From the cell containing the given text, extract its center point as [x, y] coordinate. 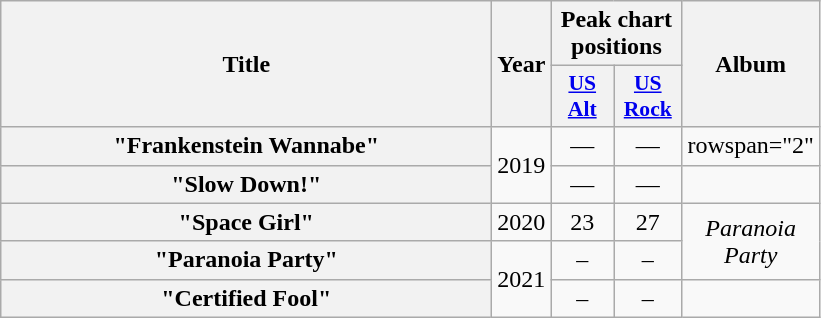
Year [522, 64]
"Slow Down!" [246, 184]
Paranoia Party [751, 241]
2020 [522, 222]
2019 [522, 165]
USRock [648, 96]
rowspan="2" [751, 146]
"Frankenstein Wannabe" [246, 146]
23 [582, 222]
"Certified Fool" [246, 298]
2021 [522, 279]
Album [751, 64]
Title [246, 64]
27 [648, 222]
"Paranoia Party" [246, 260]
USAlt [582, 96]
Peak chart positions [616, 34]
"Space Girl" [246, 222]
